Provide the [x, y] coordinate of the cell's center where the given text is located.  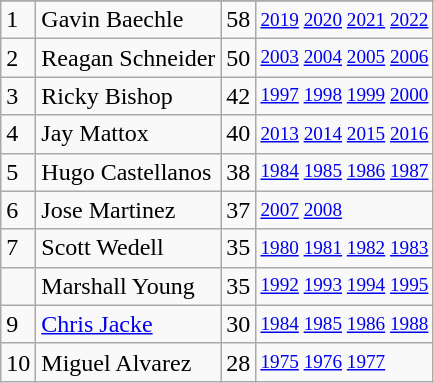
Marshall Young [128, 286]
Miguel Alvarez [128, 362]
7 [18, 248]
1984 1985 1986 1988 [344, 324]
5 [18, 172]
2003 2004 2005 2006 [344, 58]
2 [18, 58]
2007 2008 [344, 210]
6 [18, 210]
3 [18, 96]
30 [238, 324]
50 [238, 58]
Jay Mattox [128, 134]
Reagan Schneider [128, 58]
2019 2020 2021 2022 [344, 20]
42 [238, 96]
Gavin Baechle [128, 20]
1975 1976 1977 [344, 362]
38 [238, 172]
37 [238, 210]
58 [238, 20]
Ricky Bishop [128, 96]
1992 1993 1994 1995 [344, 286]
1 [18, 20]
10 [18, 362]
28 [238, 362]
1980 1981 1982 1983 [344, 248]
Scott Wedell [128, 248]
4 [18, 134]
Chris Jacke [128, 324]
1984 1985 1986 1987 [344, 172]
2013 2014 2015 2016 [344, 134]
Hugo Castellanos [128, 172]
Jose Martinez [128, 210]
40 [238, 134]
1997 1998 1999 2000 [344, 96]
9 [18, 324]
